Scan for the cell matching the given text and deliver its [X, Y] coordinate at center. 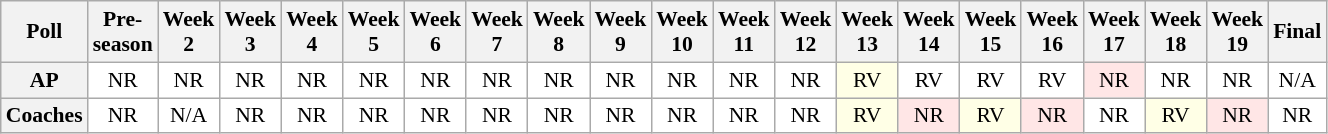
Week12 [806, 32]
Coaches [44, 116]
Week18 [1176, 32]
Poll [44, 32]
AP [44, 80]
Week2 [189, 32]
Week10 [682, 32]
Week3 [250, 32]
Pre-season [123, 32]
Week19 [1237, 32]
Week16 [1052, 32]
Week4 [312, 32]
Week8 [559, 32]
Week7 [497, 32]
Week5 [374, 32]
Week11 [744, 32]
Week13 [867, 32]
Final [1297, 32]
Week17 [1114, 32]
Week14 [929, 32]
Week9 [621, 32]
Week6 [435, 32]
Week15 [991, 32]
